For the text-containing cell, return its midpoint in [x, y] coordinate format. 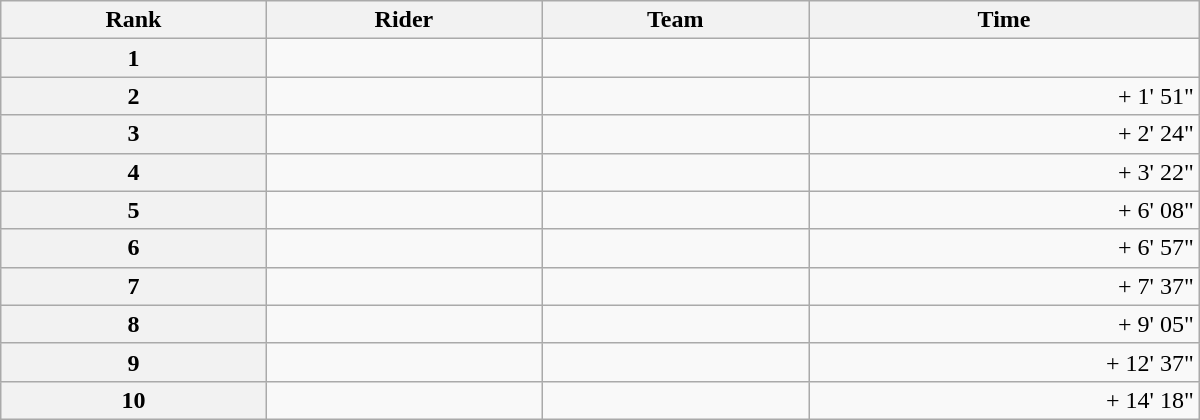
+ 6' 08" [1004, 210]
9 [134, 362]
Time [1004, 20]
+ 14' 18" [1004, 400]
6 [134, 248]
Rank [134, 20]
+ 9' 05" [1004, 324]
+ 3' 22" [1004, 172]
5 [134, 210]
3 [134, 134]
7 [134, 286]
+ 12' 37" [1004, 362]
4 [134, 172]
Team [676, 20]
+ 2' 24" [1004, 134]
1 [134, 58]
10 [134, 400]
+ 7' 37" [1004, 286]
+ 6' 57" [1004, 248]
Rider [404, 20]
8 [134, 324]
+ 1' 51" [1004, 96]
2 [134, 96]
